Identify which cell holds the provided text, then report its [x, y] central coordinate. 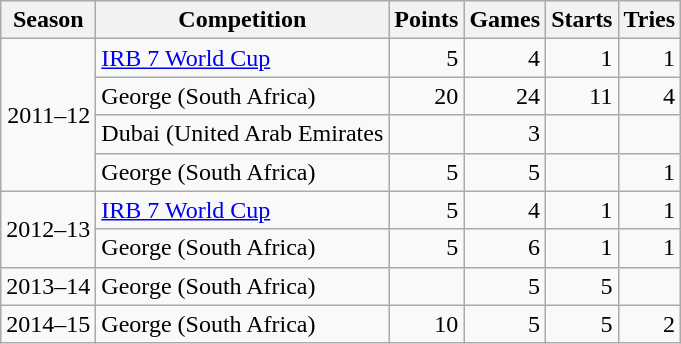
6 [505, 248]
2 [650, 324]
Season [48, 20]
10 [426, 324]
2012–13 [48, 229]
Competition [242, 20]
2011–12 [48, 115]
20 [426, 96]
Tries [650, 20]
Dubai (United Arab Emirates [242, 134]
Points [426, 20]
24 [505, 96]
Starts [582, 20]
2014–15 [48, 324]
2013–14 [48, 286]
3 [505, 134]
11 [582, 96]
Games [505, 20]
